Pinpoint the cell where the given text exists, returning its [X, Y] midpoint coordinate. 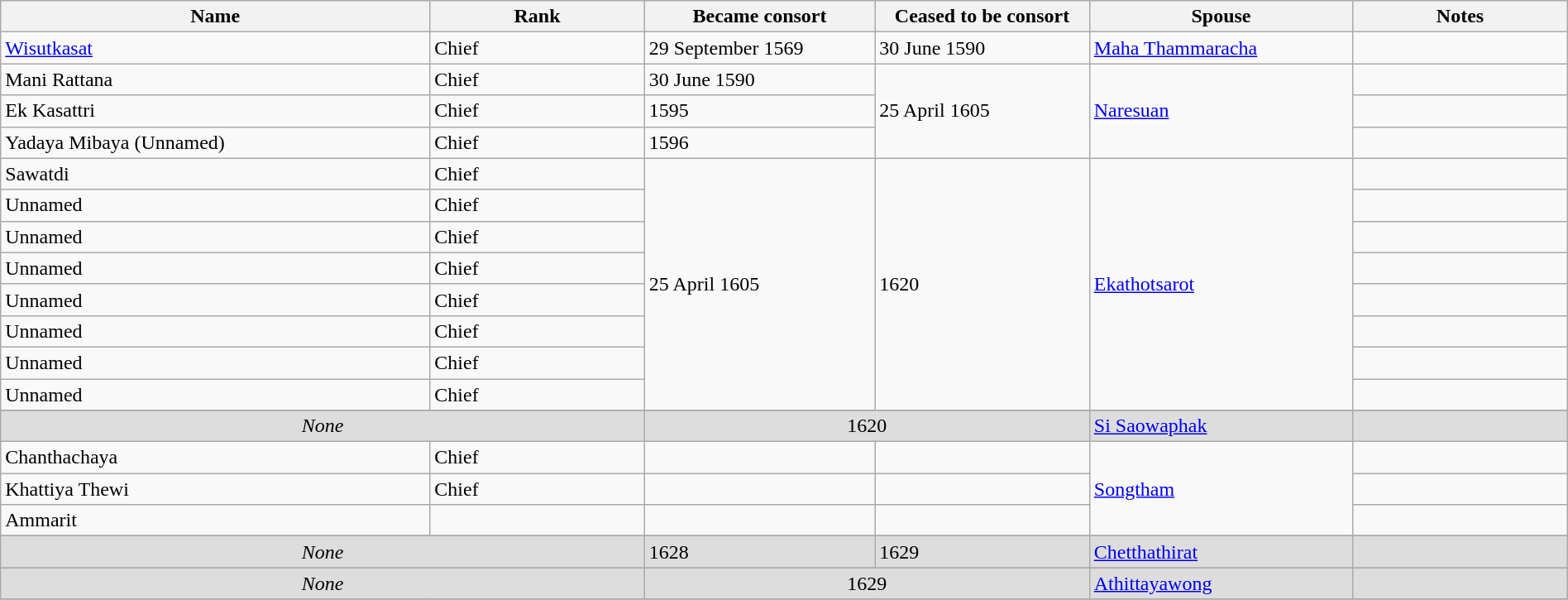
Yadaya Mibaya (Unnamed) [215, 142]
Chanthachaya [215, 458]
Athittayawong [1221, 583]
1628 [759, 552]
Name [215, 17]
Si Saowaphak [1221, 426]
1595 [759, 111]
Chetthathirat [1221, 552]
Ceased to be consort [982, 17]
Khattiya Thewi [215, 489]
Wisutkasat [215, 48]
Spouse [1221, 17]
Naresuan [1221, 111]
Ekathotsarot [1221, 284]
Ammarit [215, 521]
Notes [1460, 17]
Mani Rattana [215, 79]
Became consort [759, 17]
Sawatdi [215, 174]
Songtham [1221, 489]
Rank [538, 17]
Maha Thammaracha [1221, 48]
Ek Kasattri [215, 111]
29 September 1569 [759, 48]
1596 [759, 142]
